Search for the cell housing the specified text and yield its [x, y] center coordinate. 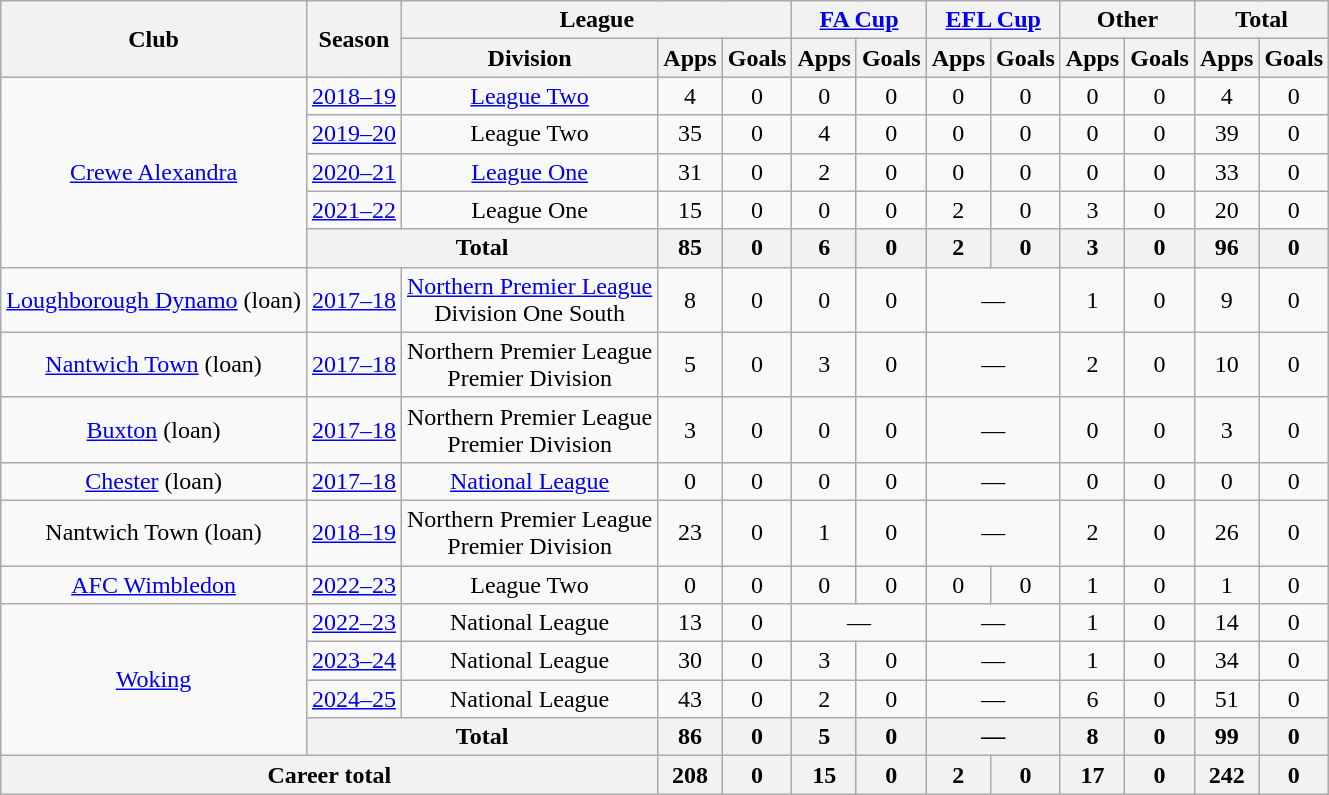
Chester (loan) [154, 481]
96 [1226, 248]
10 [1226, 364]
26 [1226, 532]
208 [690, 775]
2021–22 [354, 210]
Career total [330, 775]
2019–20 [354, 134]
99 [1226, 737]
13 [690, 623]
43 [690, 699]
League [596, 20]
FA Cup [859, 20]
34 [1226, 661]
33 [1226, 172]
9 [1226, 300]
17 [1092, 775]
31 [690, 172]
Crewe Alexandra [154, 172]
Woking [154, 680]
Buxton (loan) [154, 430]
14 [1226, 623]
Northern Premier LeagueDivision One South [529, 300]
2020–21 [354, 172]
2023–24 [354, 661]
Division [529, 58]
242 [1226, 775]
EFL Cup [993, 20]
86 [690, 737]
23 [690, 532]
39 [1226, 134]
85 [690, 248]
Season [354, 39]
Loughborough Dynamo (loan) [154, 300]
2024–25 [354, 699]
51 [1226, 699]
Club [154, 39]
Other [1127, 20]
35 [690, 134]
30 [690, 661]
20 [1226, 210]
AFC Wimbledon [154, 585]
